Return the (x, y) coordinate for the center point of the cell that contains the specified text.  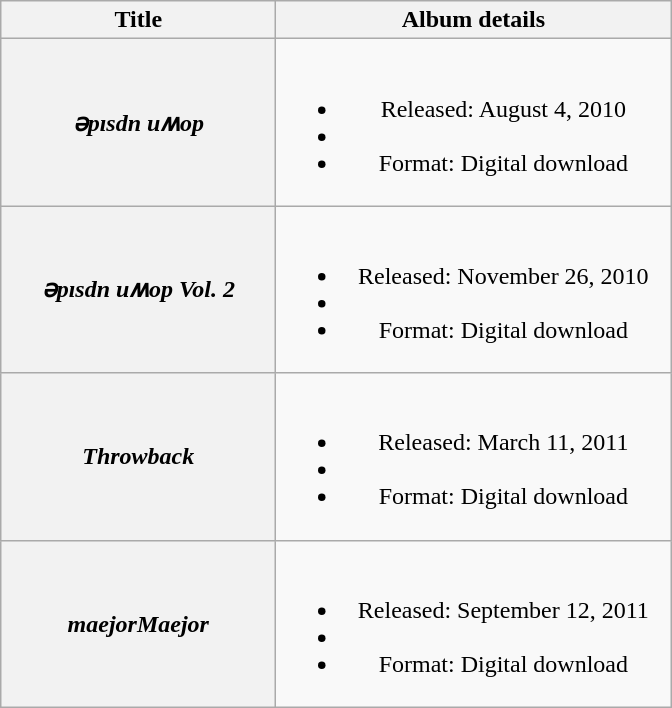
Album details (474, 20)
Released: March 11, 2011Format: Digital download (474, 456)
Released: November 26, 2010Format: Digital download (474, 290)
ǝpısdn uʍop (138, 122)
maejorMaejor (138, 624)
ǝpısdn uʍop Vol. 2 (138, 290)
Released: August 4, 2010Format: Digital download (474, 122)
Throwback (138, 456)
Title (138, 20)
Released: September 12, 2011Format: Digital download (474, 624)
